Pinpoint the cell where the given text exists, returning its (x, y) midpoint coordinate. 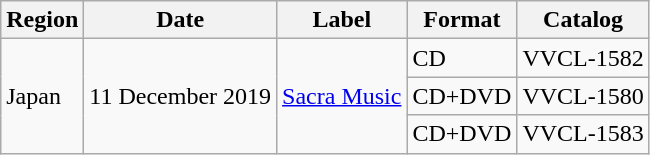
Sacra Music (342, 96)
Date (180, 20)
VVCL-1582 (583, 58)
Region (42, 20)
CD (462, 58)
11 December 2019 (180, 96)
Japan (42, 96)
VVCL-1583 (583, 134)
Label (342, 20)
Catalog (583, 20)
Format (462, 20)
VVCL-1580 (583, 96)
